Locate the cell with the specified text and output its [x, y] center coordinate. 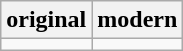
modern [138, 20]
original [46, 20]
